Pinpoint the cell where the given text exists, returning its [x, y] midpoint coordinate. 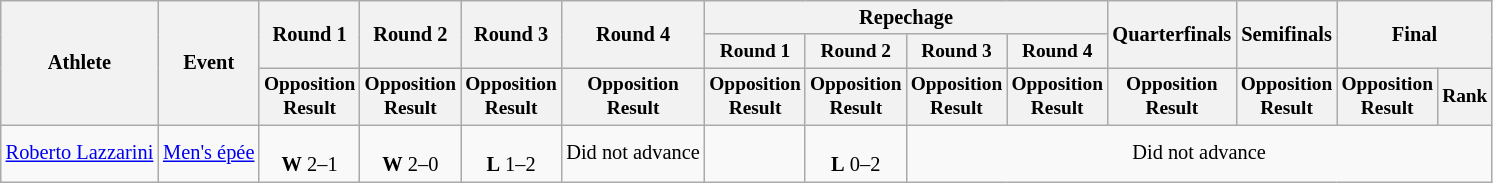
L 0–2 [856, 153]
Event [208, 62]
W 2–0 [410, 153]
Athlete [80, 62]
Semifinals [1286, 34]
Rank [1465, 96]
W 2–1 [310, 153]
Repechage [906, 17]
Roberto Lazzarini [80, 153]
Final [1414, 34]
Men's épée [208, 153]
Quarterfinals [1172, 34]
L 1–2 [512, 153]
